Find where the given text appears and provide that cell's center as (X, Y) coordinate. 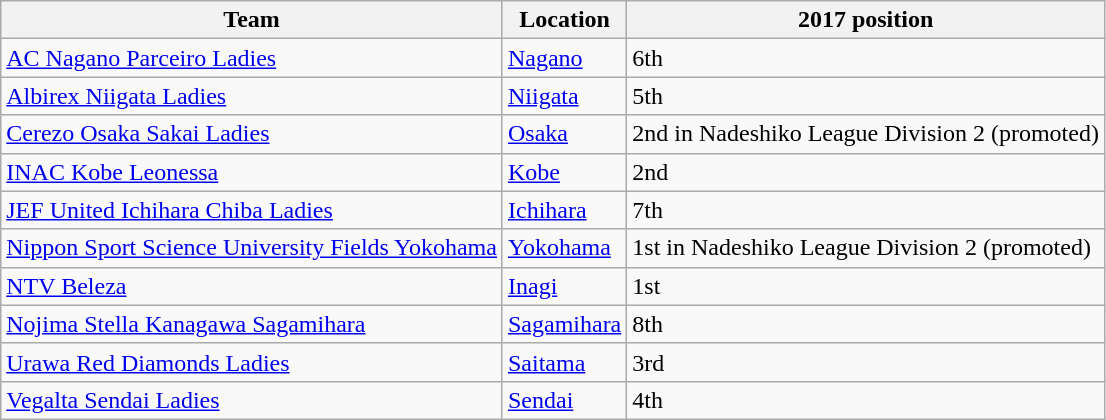
Sendai (564, 400)
1st (866, 286)
Location (564, 20)
4th (866, 400)
Osaka (564, 134)
Inagi (564, 286)
2017 position (866, 20)
Kobe (564, 172)
Ichihara (564, 210)
7th (866, 210)
Nagano (564, 58)
Nojima Stella Kanagawa Sagamihara (252, 324)
Nippon Sport Science University Fields Yokohama (252, 248)
Team (252, 20)
NTV Beleza (252, 286)
AC Nagano Parceiro Ladies (252, 58)
Urawa Red Diamonds Ladies (252, 362)
Saitama (564, 362)
1st in Nadeshiko League Division 2 (promoted) (866, 248)
Sagamihara (564, 324)
Niigata (564, 96)
5th (866, 96)
JEF United Ichihara Chiba Ladies (252, 210)
2nd (866, 172)
2nd in Nadeshiko League Division 2 (promoted) (866, 134)
INAC Kobe Leonessa (252, 172)
8th (866, 324)
Yokohama (564, 248)
Cerezo Osaka Sakai Ladies (252, 134)
Albirex Niigata Ladies (252, 96)
Vegalta Sendai Ladies (252, 400)
6th (866, 58)
3rd (866, 362)
